Capture the cell that displays the provided text and extract its [x, y] central coordinate. 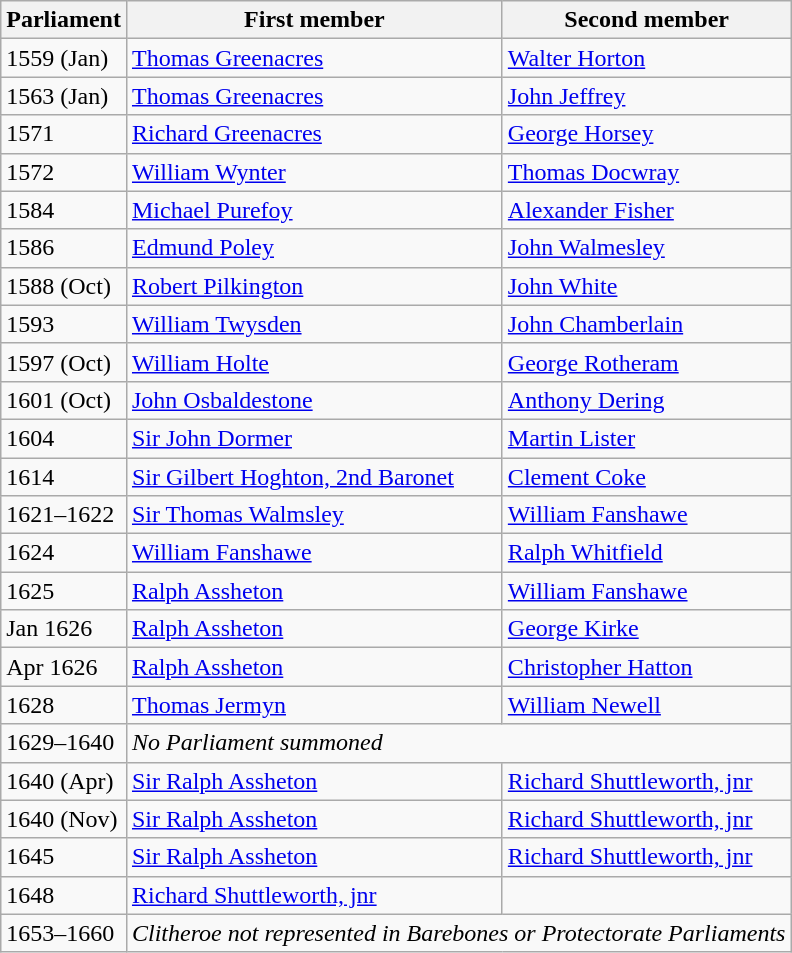
Michael Purefoy [314, 210]
1628 [64, 705]
Thomas Jermyn [314, 705]
1593 [64, 324]
1586 [64, 248]
1640 (Apr) [64, 781]
1653–1660 [64, 933]
1624 [64, 553]
William Holte [314, 362]
George Rotheram [646, 362]
Parliament [64, 20]
First member [314, 20]
Sir Gilbert Hoghton, 2nd Baronet [314, 477]
1604 [64, 438]
1645 [64, 857]
William Newell [646, 705]
Second member [646, 20]
1648 [64, 895]
John Osbaldestone [314, 400]
Apr 1626 [64, 667]
Alexander Fisher [646, 210]
John Jeffrey [646, 96]
Richard Greenacres [314, 134]
William Twysden [314, 324]
1640 (Nov) [64, 819]
George Horsey [646, 134]
Anthony Dering [646, 400]
1588 (Oct) [64, 286]
John Walmesley [646, 248]
John White [646, 286]
Robert Pilkington [314, 286]
1559 (Jan) [64, 58]
Sir John Dormer [314, 438]
Christopher Hatton [646, 667]
Edmund Poley [314, 248]
1597 (Oct) [64, 362]
William Wynter [314, 172]
Jan 1626 [64, 629]
1629–1640 [64, 743]
1584 [64, 210]
1601 (Oct) [64, 400]
1625 [64, 591]
1563 (Jan) [64, 96]
Sir Thomas Walmsley [314, 515]
1572 [64, 172]
1614 [64, 477]
1571 [64, 134]
John Chamberlain [646, 324]
Walter Horton [646, 58]
Thomas Docwray [646, 172]
Ralph Whitfield [646, 553]
George Kirke [646, 629]
Clement Coke [646, 477]
No Parliament summoned [458, 743]
Martin Lister [646, 438]
1621–1622 [64, 515]
Clitheroe not represented in Barebones or Protectorate Parliaments [458, 933]
